Find where the given text appears and provide that cell's center as [X, Y] coordinate. 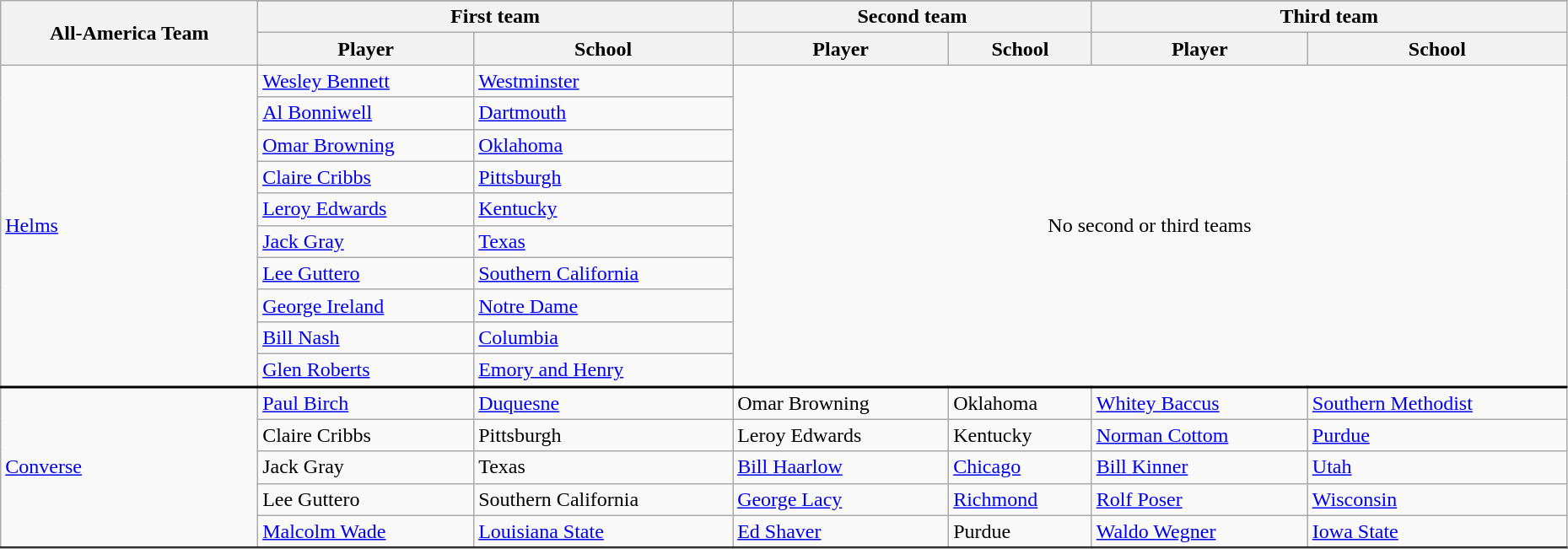
First team [496, 17]
Glen Roberts [366, 369]
Bill Haarlow [841, 467]
Westminster [604, 81]
Ed Shaver [841, 531]
Emory and Henry [604, 369]
Helms [130, 226]
Wesley Bennett [366, 81]
Louisiana State [604, 531]
Whitey Baccus [1199, 403]
Converse [130, 467]
Chicago [1021, 467]
Third team [1329, 17]
Al Bonniwell [366, 113]
Notre Dame [604, 305]
George Ireland [366, 305]
Dartmouth [604, 113]
Paul Birch [366, 403]
Southern Methodist [1437, 403]
Malcolm Wade [366, 531]
Second team [913, 17]
Bill Kinner [1199, 467]
Richmond [1021, 499]
Columbia [604, 337]
Waldo Wegner [1199, 531]
No second or third teams [1150, 226]
Wisconsin [1437, 499]
All-America Team [130, 33]
Rolf Poser [1199, 499]
Bill Nash [366, 337]
George Lacy [841, 499]
Iowa State [1437, 531]
Utah [1437, 467]
Duquesne [604, 403]
Norman Cottom [1199, 435]
